Extract the (X, Y) coordinate from the center of the cell holding the provided text.  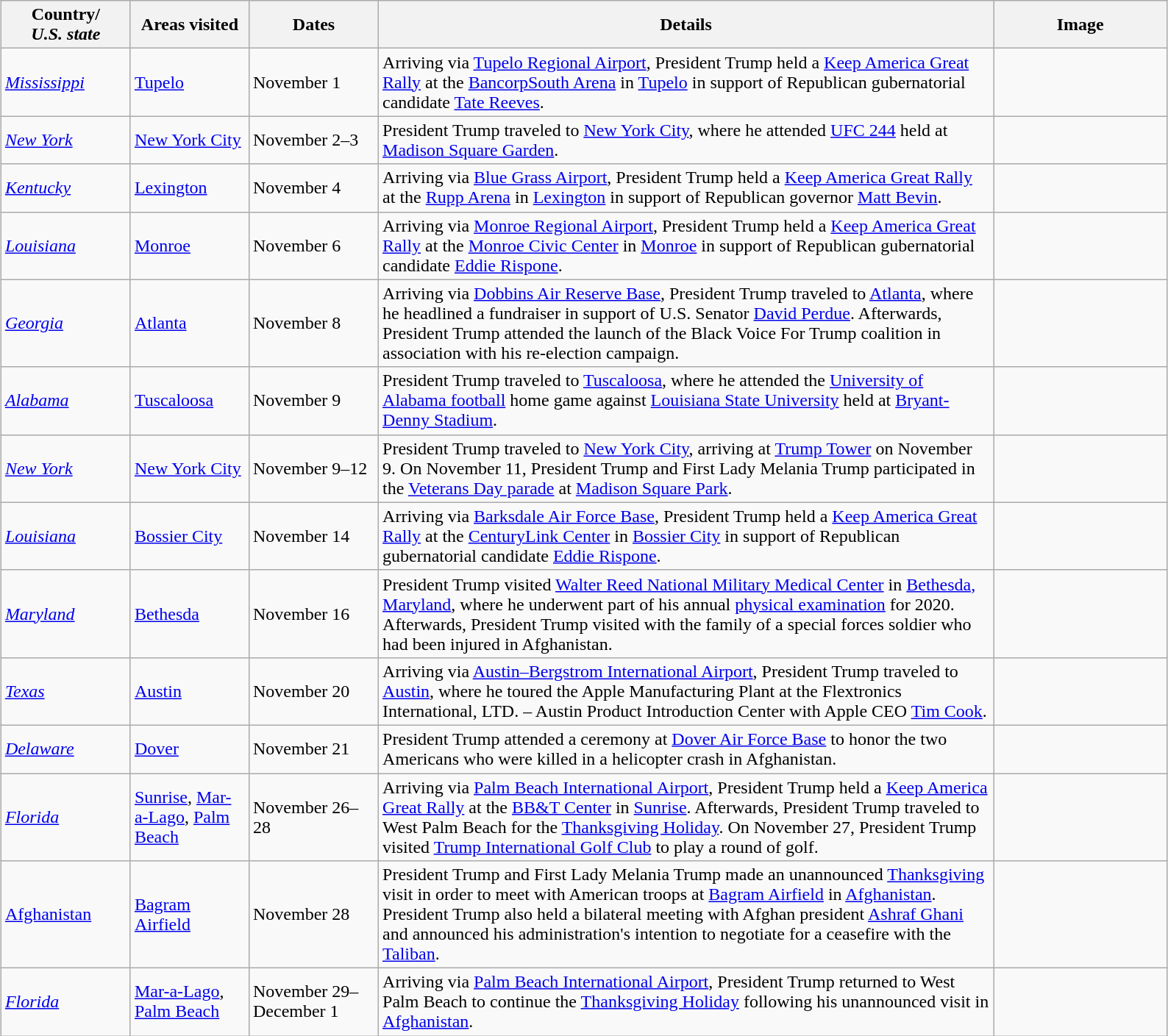
November 6 (313, 246)
November 14 (313, 536)
Bethesda (190, 613)
President Trump traveled to New York City, where he attended UFC 244 held at Madison Square Garden. (686, 140)
Monroe (190, 246)
Details (686, 25)
Lexington (190, 188)
Afghanistan (65, 915)
Dover (190, 749)
Tupelo (190, 82)
Maryland (65, 613)
Country/U.S. state (65, 25)
Delaware (65, 749)
November 8 (313, 324)
Atlanta (190, 324)
November 1 (313, 82)
Georgia (65, 324)
Sunrise, Mar-a-Lago, Palm Beach (190, 818)
November 9–12 (313, 468)
Austin (190, 691)
Dates (313, 25)
Tuscaloosa (190, 401)
Image (1080, 25)
Alabama (65, 401)
November 4 (313, 188)
November 20 (313, 691)
Texas (65, 691)
Bossier City (190, 536)
Mar-a-Lago, Palm Beach (190, 1002)
November 9 (313, 401)
Areas visited (190, 25)
Kentucky (65, 188)
November 26–28 (313, 818)
November 16 (313, 613)
Bagram Airfield (190, 915)
November 2–3 (313, 140)
November 21 (313, 749)
Mississippi (65, 82)
November 29–December 1 (313, 1002)
President Trump attended a ceremony at Dover Air Force Base to honor the two Americans who were killed in a helicopter crash in Afghanistan. (686, 749)
November 28 (313, 915)
